Return [X, Y] of the center of cell containing provided text 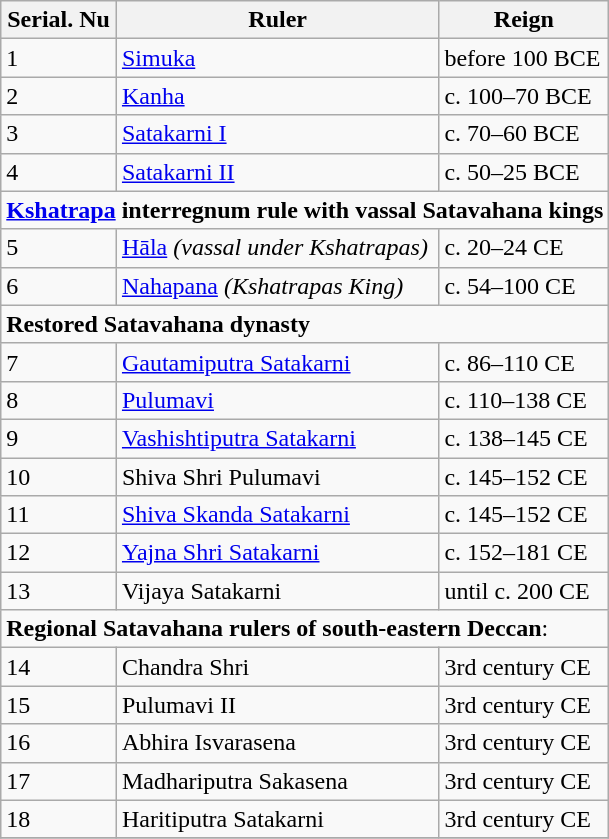
Pulumavi II [277, 705]
Reign [524, 20]
Haritiputra Satakarni [277, 819]
12 [59, 553]
c. 20–24 CE [524, 248]
6 [59, 286]
Shiva Shri Pulumavi [277, 477]
c. 152–181 CE [524, 553]
Simuka [277, 58]
Kshatrapa interregnum rule with vassal Satavahana kings [305, 210]
10 [59, 477]
until c. 200 CE [524, 591]
c. 70–60 BCE [524, 134]
Serial. Nu [59, 20]
Nahapana (Kshatrapas King) [277, 286]
Chandra Shri [277, 667]
3 [59, 134]
Gautamiputra Satakarni [277, 362]
Madhariputra Sakasena [277, 781]
Pulumavi [277, 400]
c. 50–25 BCE [524, 172]
2 [59, 96]
Ruler [277, 20]
4 [59, 172]
before 100 BCE [524, 58]
7 [59, 362]
c. 54–100 CE [524, 286]
Yajna Shri Satakarni [277, 553]
9 [59, 438]
Vashishtiputra Satakarni [277, 438]
16 [59, 743]
Regional Satavahana rulers of south-eastern Deccan: [305, 629]
17 [59, 781]
Abhira Isvarasena [277, 743]
c. 110–138 CE [524, 400]
15 [59, 705]
Vijaya Satakarni [277, 591]
Kanha [277, 96]
18 [59, 819]
Hāla (vassal under Kshatrapas) [277, 248]
14 [59, 667]
1 [59, 58]
11 [59, 515]
c. 138–145 CE [524, 438]
8 [59, 400]
Satakarni I [277, 134]
13 [59, 591]
Satakarni II [277, 172]
c. 100–70 BCE [524, 96]
c. 86–110 CE [524, 362]
Restored Satavahana dynasty [305, 324]
5 [59, 248]
Shiva Skanda Satakarni [277, 515]
